Provide the [x, y] coordinate of the cell's center where the given text is located.  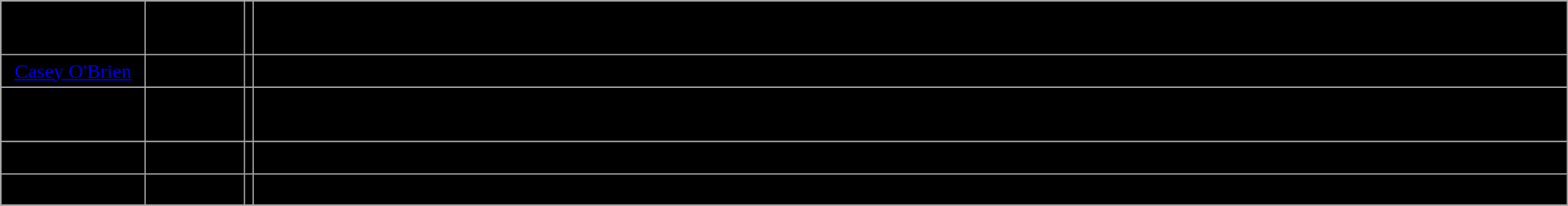
Jane Gervais [74, 28]
As a high school varsity hockey player for Alexandria High School, she gained Defensive Player of the Year honors for four consecutive years. [910, 189]
She scored the gold medal-winning goal for Canada, in overtime, at the 2019 IIHF Under-18 Women's World Championships. [910, 157]
She skated for Team USA in 2018 and 2019 at the IIHF Under-18 Women's World Championships [910, 71]
Casey O'Brien [74, 71]
Defense [195, 189]
Makenna Webster [74, 114]
Maddi Wheeler [74, 157]
Mayson Toft [74, 189]
Goaltender [195, 28]
